For the text-containing cell, return its midpoint in [X, Y] coordinate format. 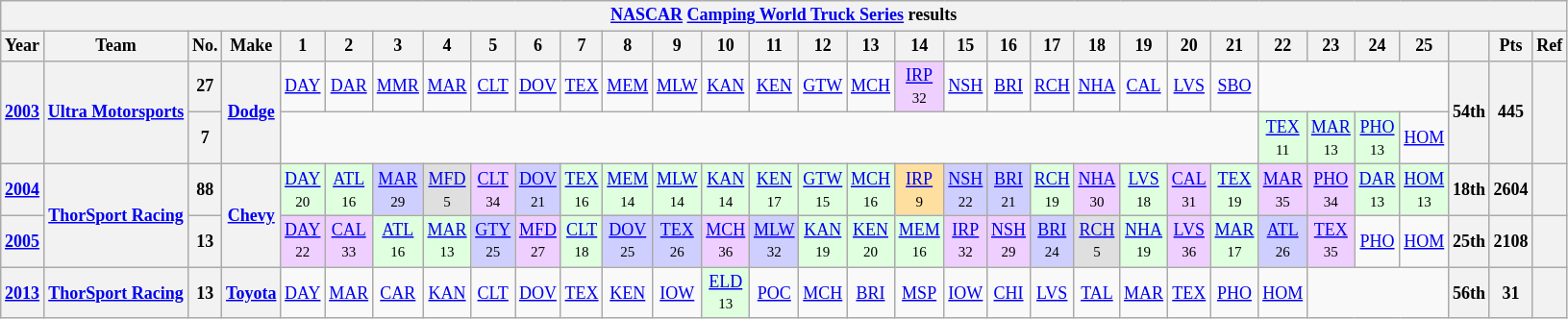
Year [23, 46]
CAL [1144, 86]
MCH16 [871, 189]
18 [1097, 46]
24 [1377, 46]
MMR [398, 86]
MEM [628, 86]
BRI24 [1052, 241]
MLW14 [677, 189]
MEM14 [628, 189]
TEX11 [1282, 138]
Ultra Motorsports [115, 111]
GTW [823, 86]
MFD27 [538, 241]
TEX19 [1234, 189]
MCH36 [726, 241]
NASCAR Camping World Truck Series results [784, 15]
445 [1511, 111]
2004 [23, 189]
NHA30 [1097, 189]
22 [1282, 46]
14 [919, 46]
RCH [1052, 86]
TEX16 [582, 189]
RCH5 [1097, 241]
Toyota [252, 293]
CAL31 [1188, 189]
56th [1469, 293]
6 [538, 46]
25 [1425, 46]
IRP9 [919, 189]
MLW [677, 86]
2005 [23, 241]
9 [677, 46]
GTW15 [823, 189]
NSH [965, 86]
54th [1469, 111]
CAL33 [349, 241]
11 [775, 46]
MSP [919, 293]
Chevy [252, 215]
PHO34 [1331, 189]
2108 [1511, 241]
2003 [23, 111]
2 [349, 46]
LVS36 [1188, 241]
MFD5 [447, 189]
31 [1511, 293]
NSH22 [965, 189]
DAR [349, 86]
19 [1144, 46]
TEX35 [1331, 241]
12 [823, 46]
BRI21 [1009, 189]
Pts [1511, 46]
21 [1234, 46]
RCH19 [1052, 189]
SBO [1234, 86]
GTY25 [493, 241]
1 [303, 46]
CHI [1009, 293]
27 [206, 86]
KAN14 [726, 189]
LVS18 [1144, 189]
No. [206, 46]
3 [398, 46]
25th [1469, 241]
16 [1009, 46]
NHA19 [1144, 241]
2604 [1511, 189]
5 [493, 46]
HOM13 [1425, 189]
Team [115, 46]
Ref [1550, 46]
CAR [398, 293]
8 [628, 46]
MLW32 [775, 241]
MEM16 [919, 241]
CLT18 [582, 241]
15 [965, 46]
MAR35 [1282, 189]
DAR13 [1377, 189]
DOV25 [628, 241]
PHO13 [1377, 138]
88 [206, 189]
10 [726, 46]
4 [447, 46]
23 [1331, 46]
18th [1469, 189]
TAL [1097, 293]
ELD13 [726, 293]
DAY20 [303, 189]
Dodge [252, 111]
20 [1188, 46]
2013 [23, 293]
NHA [1097, 86]
17 [1052, 46]
KEN17 [775, 189]
CLT34 [493, 189]
KEN20 [871, 241]
ATL26 [1282, 241]
TEX26 [677, 241]
MAR17 [1234, 241]
DOV21 [538, 189]
POC [775, 293]
NSH29 [1009, 241]
MAR29 [398, 189]
Make [252, 46]
KAN19 [823, 241]
DAY22 [303, 241]
